Locate the cell with the specified text and output its [x, y] center coordinate. 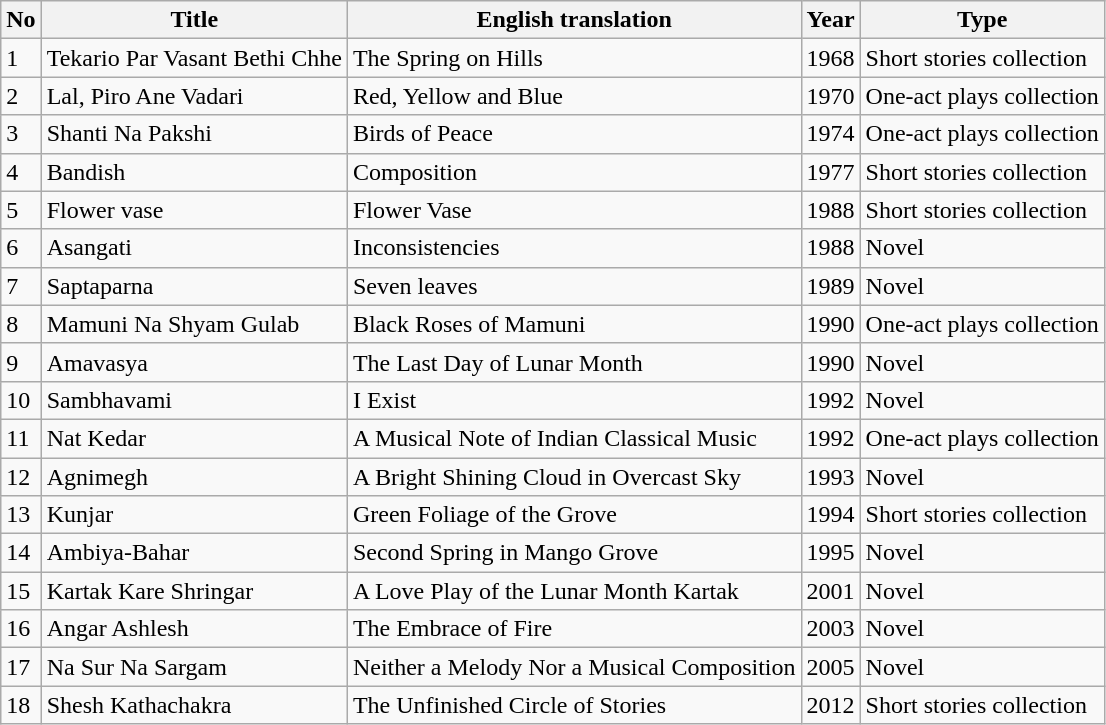
Birds of Peace [574, 134]
The Spring on Hills [574, 58]
5 [21, 210]
16 [21, 629]
Seven leaves [574, 286]
The Unfinished Circle of Stories [574, 705]
A Love Play of the Lunar Month Kartak [574, 591]
1994 [830, 515]
Flower vase [194, 210]
Na Sur Na Sargam [194, 667]
2001 [830, 591]
14 [21, 553]
The Last Day of Lunar Month [574, 362]
13 [21, 515]
Tekario Par Vasant Bethi Chhe [194, 58]
Shanti Na Pakshi [194, 134]
Lal, Piro Ane Vadari [194, 96]
Bandish [194, 172]
2 [21, 96]
The Embrace of Fire [574, 629]
9 [21, 362]
Ambiya-Bahar [194, 553]
1995 [830, 553]
1968 [830, 58]
2005 [830, 667]
1989 [830, 286]
Type [982, 20]
Shesh Kathachakra [194, 705]
1970 [830, 96]
11 [21, 438]
Flower Vase [574, 210]
1974 [830, 134]
Angar Ashlesh [194, 629]
4 [21, 172]
12 [21, 477]
Black Roses of Mamuni [574, 324]
Kunjar [194, 515]
Kartak Kare Shringar [194, 591]
1977 [830, 172]
Saptaparna [194, 286]
A Musical Note of Indian Classical Music [574, 438]
1993 [830, 477]
Composition [574, 172]
2012 [830, 705]
Nat Kedar [194, 438]
18 [21, 705]
Asangati [194, 248]
3 [21, 134]
Amavasya [194, 362]
Neither a Melody Nor a Musical Composition [574, 667]
Title [194, 20]
1 [21, 58]
No [21, 20]
2003 [830, 629]
15 [21, 591]
17 [21, 667]
A Bright Shining Cloud in Overcast Sky [574, 477]
7 [21, 286]
Agnimegh [194, 477]
6 [21, 248]
Red, Yellow and Blue [574, 96]
10 [21, 400]
Mamuni Na Shyam Gulab [194, 324]
I Exist [574, 400]
Second Spring in Mango Grove [574, 553]
Year [830, 20]
Sambhavami [194, 400]
Inconsistencies [574, 248]
English translation [574, 20]
8 [21, 324]
Green Foliage of the Grove [574, 515]
